Return the [X, Y] coordinate for the center point of the cell that contains the specified text.  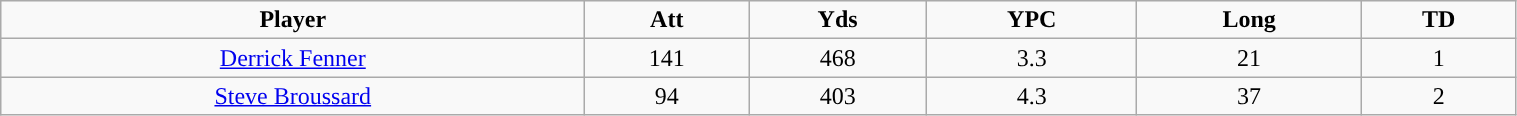
Derrick Fenner [293, 58]
141 [667, 58]
Steve Broussard [293, 96]
Long [1249, 20]
1 [1438, 58]
Player [293, 20]
4.3 [1032, 96]
TD [1438, 20]
3.3 [1032, 58]
Att [667, 20]
2 [1438, 96]
94 [667, 96]
21 [1249, 58]
Yds [838, 20]
468 [838, 58]
37 [1249, 96]
YPC [1032, 20]
403 [838, 96]
